Pinpoint the cell where the given text exists, returning its [X, Y] midpoint coordinate. 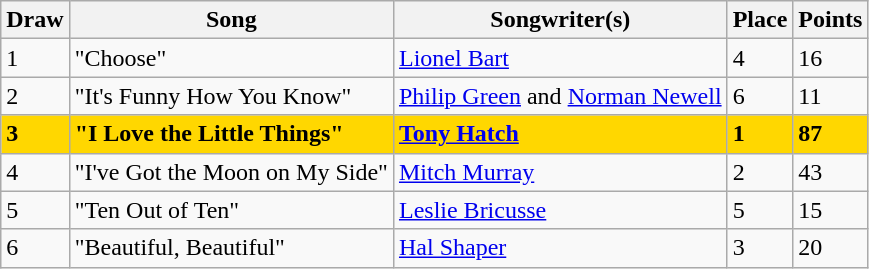
"Ten Out of Ten" [231, 210]
Points [830, 20]
16 [830, 58]
43 [830, 172]
"I Love the Little Things" [231, 134]
Philip Green and Norman Newell [560, 96]
"I've Got the Moon on My Side" [231, 172]
20 [830, 248]
Song [231, 20]
Place [760, 20]
"Choose" [231, 58]
Leslie Bricusse [560, 210]
Hal Shaper [560, 248]
Draw [35, 20]
Tony Hatch [560, 134]
11 [830, 96]
Mitch Murray [560, 172]
Songwriter(s) [560, 20]
"It's Funny How You Know" [231, 96]
Lionel Bart [560, 58]
"Beautiful, Beautiful" [231, 248]
87 [830, 134]
15 [830, 210]
